Search for the cell housing the specified text and yield its (x, y) center coordinate. 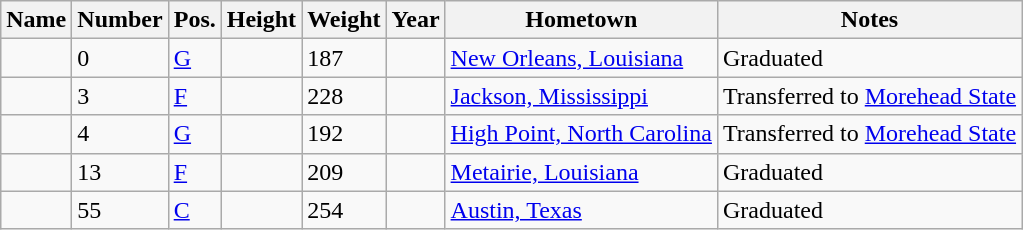
254 (344, 210)
High Point, North Carolina (581, 134)
209 (344, 172)
Height (261, 20)
Weight (344, 20)
Name (36, 20)
13 (120, 172)
Year (416, 20)
Notes (869, 20)
228 (344, 96)
Pos. (194, 20)
192 (344, 134)
4 (120, 134)
Number (120, 20)
55 (120, 210)
Hometown (581, 20)
187 (344, 58)
New Orleans, Louisiana (581, 58)
3 (120, 96)
0 (120, 58)
Austin, Texas (581, 210)
C (194, 210)
Jackson, Mississippi (581, 96)
Metairie, Louisiana (581, 172)
